Identify which cell holds the provided text, then report its (X, Y) central coordinate. 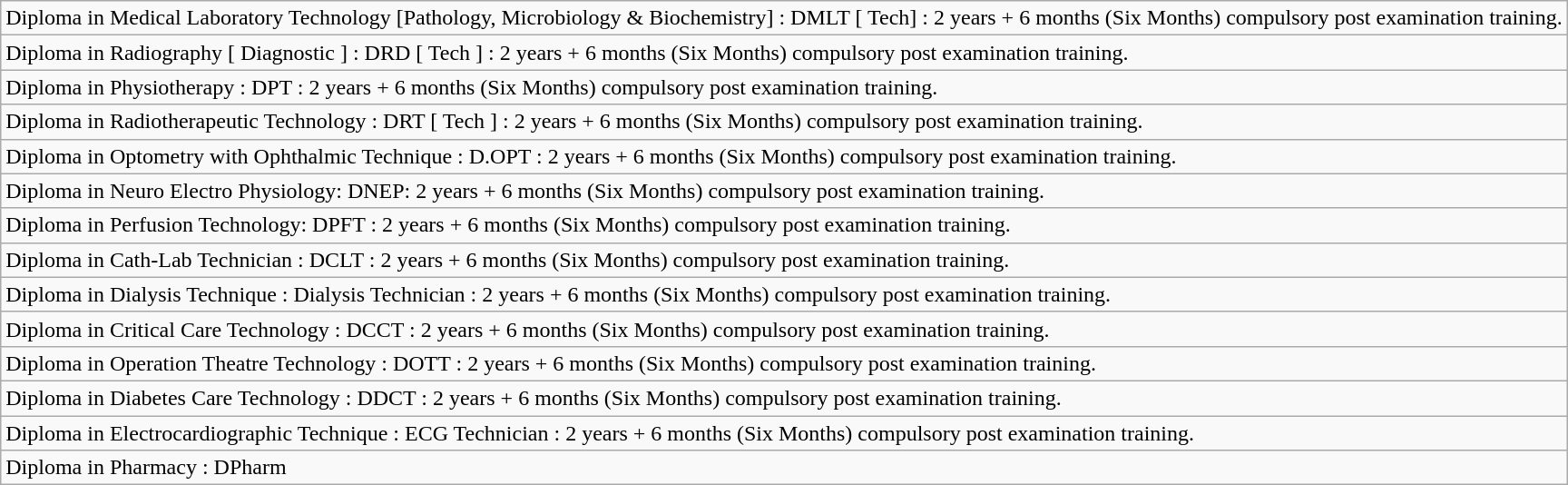
Diploma in Electrocardiographic Technique : ECG Technician : 2 years + 6 months (Six Months) compulsory post examination training. (784, 433)
Diploma in Pharmacy : DPharm (784, 468)
Diploma in Perfusion Technology: DPFT : 2 years + 6 months (Six Months) compulsory post examination training. (784, 225)
Diploma in Radiotherapeutic Technology : DRT [ Tech ] : 2 years + 6 months (Six Months) compulsory post examination training. (784, 122)
Diploma in Cath-Lab Technician : DCLT : 2 years + 6 months (Six Months) compulsory post examination training. (784, 260)
Diploma in Critical Care Technology : DCCT : 2 years + 6 months (Six Months) compulsory post examination training. (784, 329)
Diploma in Optometry with Ophthalmic Technique : D.OPT : 2 years + 6 months (Six Months) compulsory post examination training. (784, 156)
Diploma in Diabetes Care Technology : DDCT : 2 years + 6 months (Six Months) compulsory post examination training. (784, 398)
Diploma in Physiotherapy : DPT : 2 years + 6 months (Six Months) compulsory post examination training. (784, 87)
Diploma in Dialysis Technique : Dialysis Technician : 2 years + 6 months (Six Months) compulsory post examination training. (784, 294)
Diploma in Radiography [ Diagnostic ] : DRD [ Tech ] : 2 years + 6 months (Six Months) compulsory post examination training. (784, 53)
Diploma in Operation Theatre Technology : DOTT : 2 years + 6 months (Six Months) compulsory post examination training. (784, 363)
Diploma in Neuro Electro Physiology: DNEP: 2 years + 6 months (Six Months) compulsory post examination training. (784, 191)
